From the cell containing the given text, extract its center point as (X, Y) coordinate. 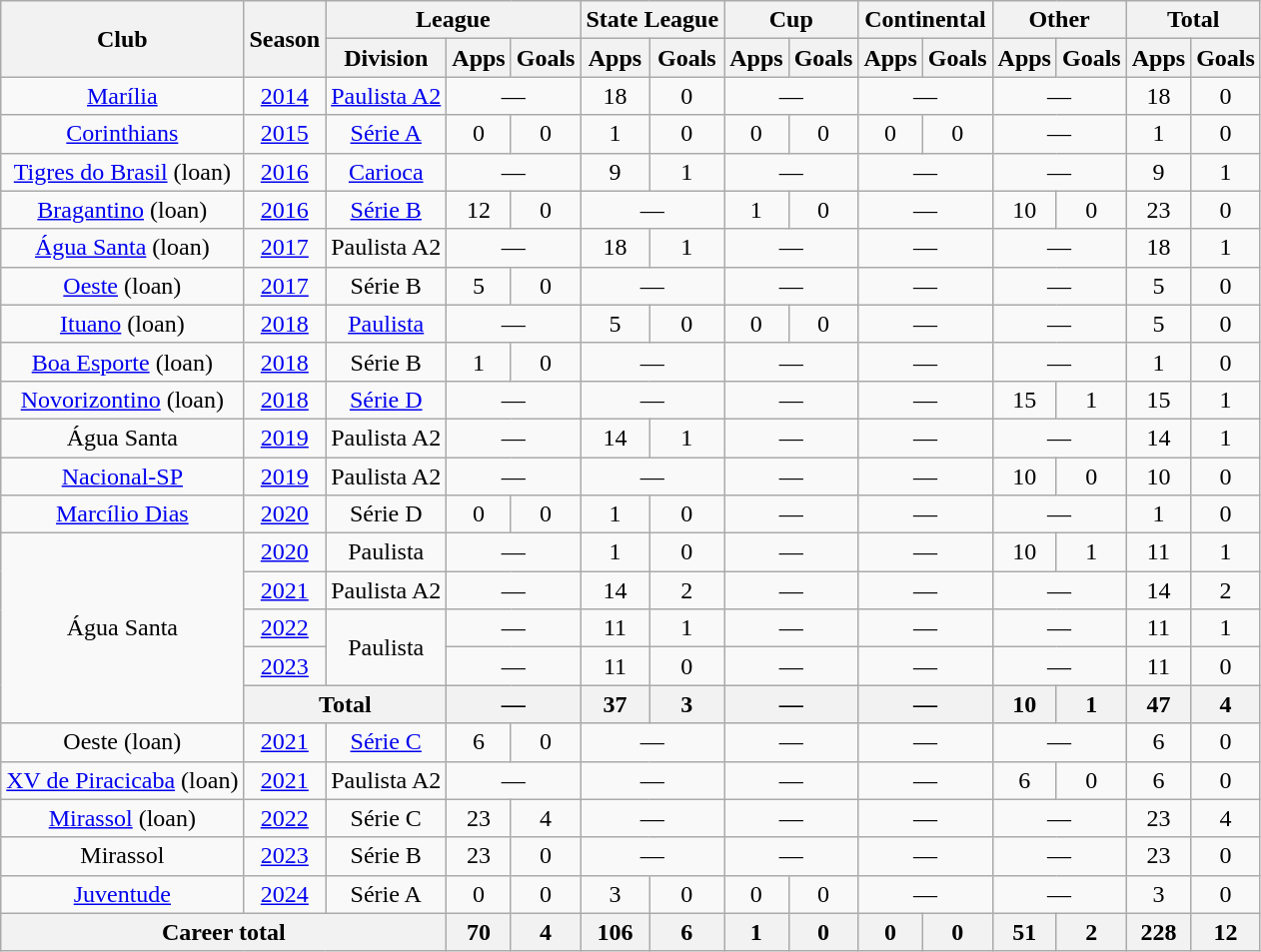
Bragantino (loan) (122, 210)
106 (616, 932)
Juventude (122, 894)
228 (1158, 932)
Continental (925, 20)
2024 (285, 894)
Corinthians (122, 134)
Água Santa (loan) (122, 248)
Club (122, 39)
League (454, 20)
47 (1158, 704)
XV de Piracicaba (loan) (122, 780)
Season (285, 39)
Nacional-SP (122, 476)
Marília (122, 96)
37 (616, 704)
Other (1059, 20)
Career total (224, 932)
Carioca (386, 172)
2015 (285, 134)
Ituano (loan) (122, 324)
Division (386, 58)
2014 (285, 96)
Tigres do Brasil (loan) (122, 172)
Novorizontino (loan) (122, 400)
Mirassol (loan) (122, 818)
51 (1024, 932)
Boa Esporte (loan) (122, 362)
Marcílio Dias (122, 514)
Cup (791, 20)
State League (652, 20)
Mirassol (122, 856)
70 (479, 932)
